Provide the (X, Y) coordinate of the cell's center where the given text is located.  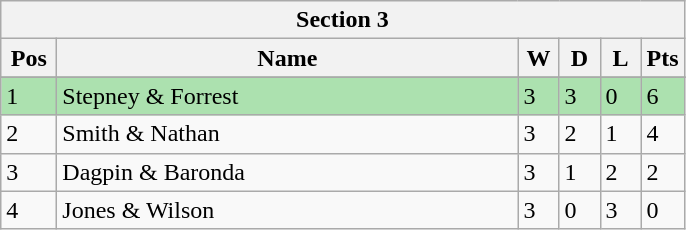
Name (288, 58)
Stepney & Forrest (288, 96)
Smith & Nathan (288, 134)
Dagpin & Baronda (288, 172)
Jones & Wilson (288, 210)
L (620, 58)
6 (662, 96)
D (580, 58)
Pos (29, 58)
Pts (662, 58)
W (538, 58)
Section 3 (342, 20)
